Return [x, y] of the center of cell containing provided text 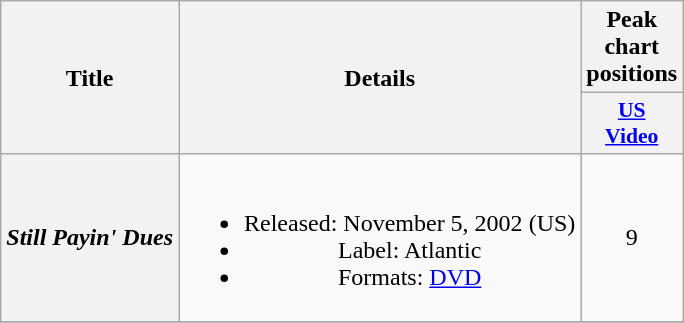
Released: November 5, 2002 (US)Label: AtlanticFormats: DVD [379, 238]
Details [379, 78]
Peak chart positions [632, 47]
9 [632, 238]
Still Payin' Dues [90, 238]
Title [90, 78]
USVideo [632, 124]
